Return the (x, y) coordinate for the center point of the cell that contains the specified text.  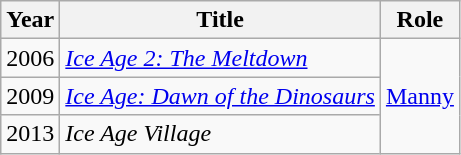
2006 (30, 58)
Ice Age: Dawn of the Dinosaurs (220, 96)
Ice Age Village (220, 134)
Manny (420, 96)
Role (420, 20)
2013 (30, 134)
2009 (30, 96)
Ice Age 2: The Meltdown (220, 58)
Title (220, 20)
Year (30, 20)
